Find where the given text appears and provide that cell's center as [X, Y] coordinate. 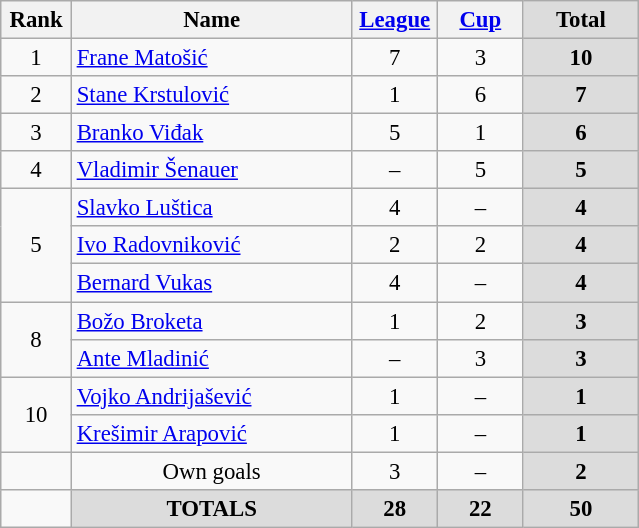
22 [481, 509]
28 [395, 509]
Ivo Radovniković [212, 245]
Own goals [212, 471]
Slavko Luštica [212, 208]
Frane Matošić [212, 58]
Krešimir Arapović [212, 433]
Vladimir Šenauer [212, 170]
Cup [481, 20]
TOTALS [212, 509]
Božo Broketa [212, 321]
50 [581, 509]
Bernard Vukas [212, 283]
Total [581, 20]
Branko Viđak [212, 133]
Name [212, 20]
8 [36, 340]
Vojko Andrijašević [212, 396]
Ante Mladinić [212, 358]
League [395, 20]
Rank [36, 20]
Stane Krstulović [212, 95]
